Capture the cell that displays the provided text and extract its (x, y) central coordinate. 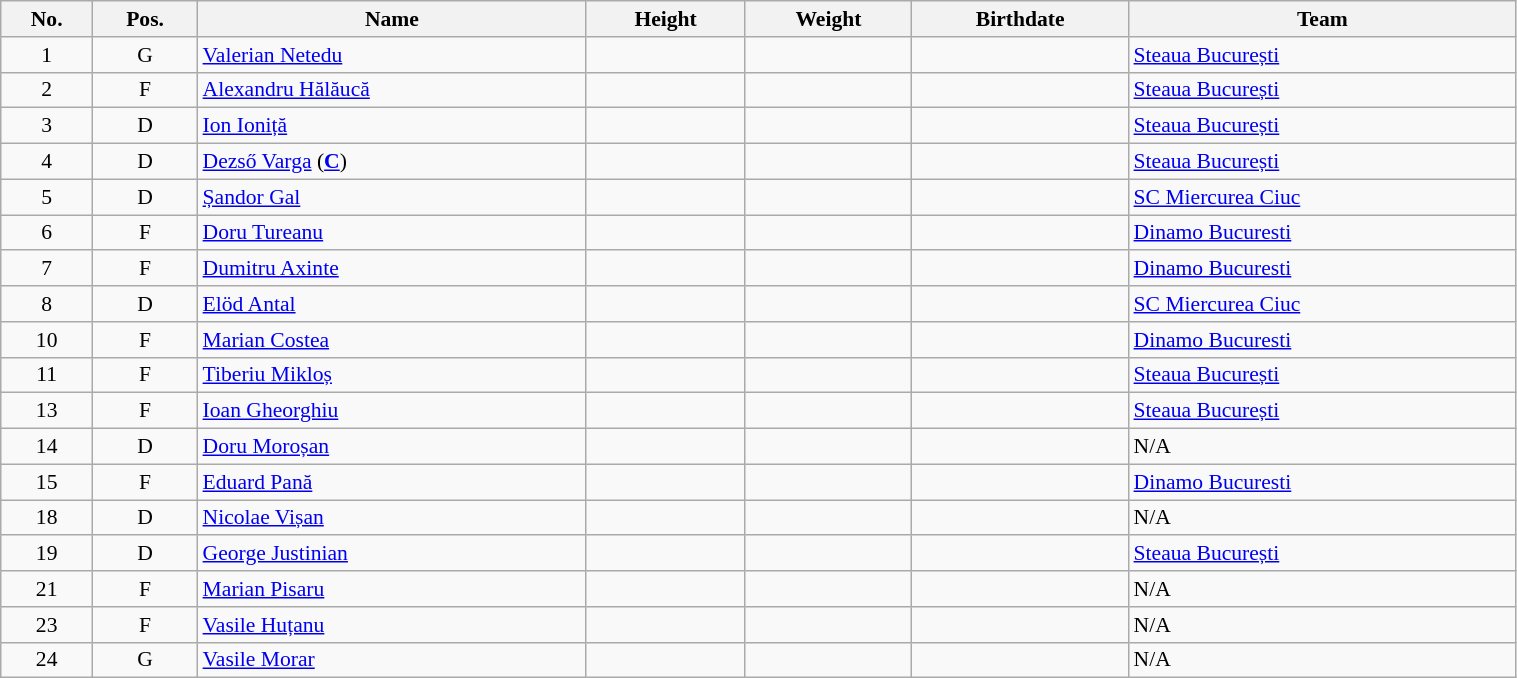
Vasile Morar (392, 660)
Pos. (146, 19)
1 (47, 55)
10 (47, 340)
21 (47, 589)
Ion Ioniță (392, 126)
24 (47, 660)
15 (47, 482)
Name (392, 19)
2 (47, 90)
Dezső Varga (C) (392, 162)
18 (47, 518)
Doru Moroșan (392, 447)
Team (1322, 19)
23 (47, 625)
Weight (828, 19)
Marian Costea (392, 340)
Marian Pisaru (392, 589)
Ioan Gheorghiu (392, 411)
5 (47, 197)
Vasile Huțanu (392, 625)
Tiberiu Mikloș (392, 375)
7 (47, 269)
Valerian Netedu (392, 55)
Șandor Gal (392, 197)
George Justinian (392, 554)
Alexandru Hălăucă (392, 90)
4 (47, 162)
Height (666, 19)
19 (47, 554)
14 (47, 447)
13 (47, 411)
Nicolae Vișan (392, 518)
No. (47, 19)
8 (47, 304)
3 (47, 126)
6 (47, 233)
Doru Tureanu (392, 233)
Birthdate (1020, 19)
Elöd Antal (392, 304)
Dumitru Axinte (392, 269)
11 (47, 375)
Eduard Pană (392, 482)
